Capture the cell that displays the provided text and extract its [x, y] central coordinate. 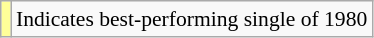
Indicates best-performing single of 1980 [192, 19]
